Scan for the cell matching the given text and deliver its [X, Y] coordinate at center. 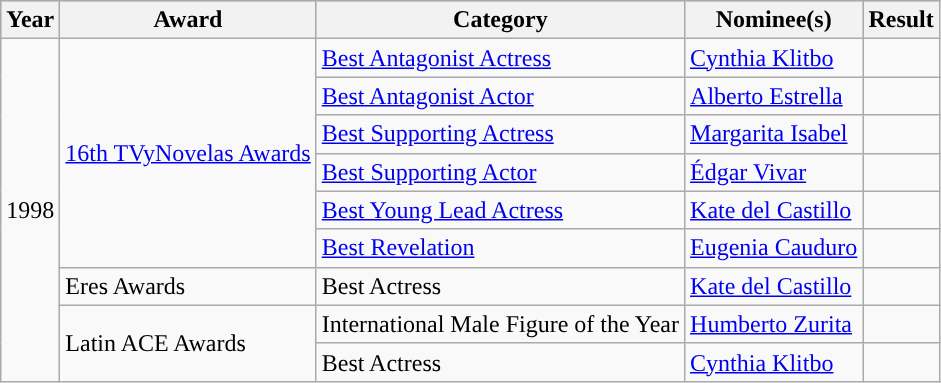
Award [188, 20]
Humberto Zurita [774, 324]
International Male Figure of the Year [500, 324]
Year [30, 20]
Margarita Isabel [774, 134]
Alberto Estrella [774, 96]
1998 [30, 210]
Nominee(s) [774, 20]
Latin ACE Awards [188, 343]
Best Supporting Actor [500, 172]
Best Antagonist Actor [500, 96]
Result [901, 20]
Best Young Lead Actress [500, 210]
Eres Awards [188, 286]
Best Antagonist Actress [500, 58]
Category [500, 20]
Best Supporting Actress [500, 134]
Édgar Vivar [774, 172]
Best Revelation [500, 248]
16th TVyNovelas Awards [188, 153]
Eugenia Cauduro [774, 248]
